For the text-containing cell, return its midpoint in (X, Y) coordinate format. 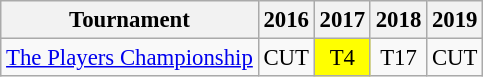
2016 (286, 20)
Tournament (130, 20)
2019 (455, 20)
The Players Championship (130, 58)
T17 (398, 58)
2017 (342, 20)
T4 (342, 58)
2018 (398, 20)
